Detect which cell encompasses the target text, then output its [x, y] center coordinate. 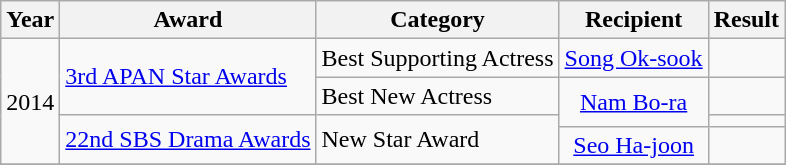
2014 [30, 102]
Seo Ha-joon [634, 145]
Recipient [634, 20]
3rd APAN Star Awards [188, 77]
New Star Award [438, 140]
Best Supporting Actress [438, 58]
Best New Actress [438, 96]
Result [746, 20]
Nam Bo-ra [634, 102]
Year [30, 20]
Category [438, 20]
Award [188, 20]
Song Ok-sook [634, 58]
22nd SBS Drama Awards [188, 140]
